Pinpoint the cell where the given text exists, returning its (x, y) midpoint coordinate. 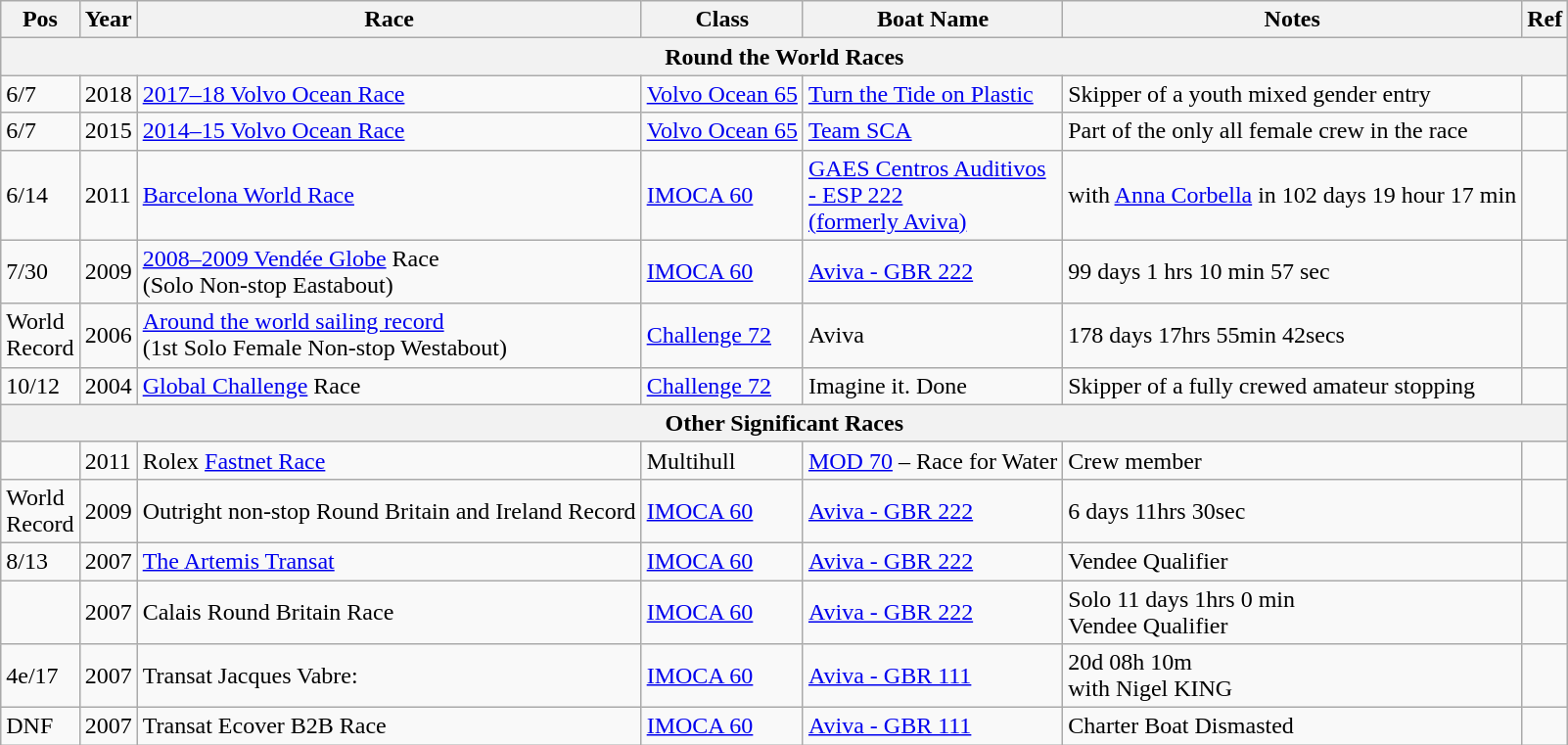
99 days 1 hrs 10 min 57 sec (1292, 272)
Transat Ecover B2B Race (390, 726)
Outright non-stop Round Britain and Ireland Record (390, 511)
2004 (108, 386)
Other Significant Races (785, 423)
2015 (108, 131)
2006 (108, 335)
DNF (40, 726)
Pos (40, 20)
Barcelona World Race (390, 195)
with Anna Corbella in 102 days 19 hour 17 min (1292, 195)
Crew member (1292, 460)
Team SCA (932, 131)
2008–2009 Vendée Globe Race(Solo Non-stop Eastabout) (390, 272)
Year (108, 20)
Charter Boat Dismasted (1292, 726)
Ref (1545, 20)
2018 (108, 94)
MOD 70 – Race for Water (932, 460)
4e/17 (40, 675)
6/14 (40, 195)
The Artemis Transat (390, 561)
Global Challenge Race (390, 386)
Imagine it. Done (932, 386)
Boat Name (932, 20)
Rolex Fastnet Race (390, 460)
Aviva (932, 335)
2017–18 Volvo Ocean Race (390, 94)
2014–15 Volvo Ocean Race (390, 131)
GAES Centros Auditivos - ESP 222(formerly Aviva) (932, 195)
Turn the Tide on Plastic (932, 94)
Skipper of a fully crewed amateur stopping (1292, 386)
7/30 (40, 272)
10/12 (40, 386)
Race (390, 20)
20d 08h 10m with Nigel KING (1292, 675)
8/13 (40, 561)
6 days 11hrs 30sec (1292, 511)
Around the world sailing record (1st Solo Female Non-stop Westabout) (390, 335)
Notes (1292, 20)
Skipper of a youth mixed gender entry (1292, 94)
Solo 11 days 1hrs 0 min Vendee Qualifier (1292, 611)
178 days 17hrs 55min 42secs (1292, 335)
Calais Round Britain Race (390, 611)
Multihull (722, 460)
Transat Jacques Vabre: (390, 675)
Vendee Qualifier (1292, 561)
Round the World Races (785, 57)
Part of the only all female crew in the race (1292, 131)
Class (722, 20)
